Determine the [x, y] coordinate at the center of the cell enclosing the given text.  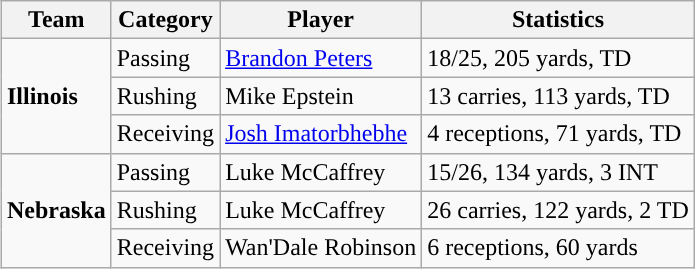
13 carries, 113 yards, TD [558, 96]
4 receptions, 71 yards, TD [558, 134]
6 receptions, 60 yards [558, 248]
Statistics [558, 20]
18/25, 205 yards, TD [558, 58]
26 carries, 122 yards, 2 TD [558, 210]
Wan'Dale Robinson [321, 248]
Nebraska [56, 210]
15/26, 134 yards, 3 INT [558, 172]
Category [165, 20]
Team [56, 20]
Josh Imatorbhebhe [321, 134]
Mike Epstein [321, 96]
Player [321, 20]
Brandon Peters [321, 58]
Illinois [56, 96]
